From the cell containing the given text, extract its center point as (X, Y) coordinate. 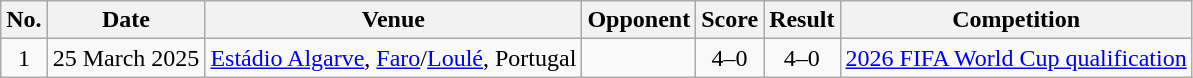
Competition (1016, 20)
Venue (394, 20)
25 March 2025 (126, 58)
Result (802, 20)
2026 FIFA World Cup qualification (1016, 58)
Score (730, 20)
Date (126, 20)
Opponent (639, 20)
No. (24, 20)
Estádio Algarve, Faro/Loulé, Portugal (394, 58)
1 (24, 58)
